Detect which cell encompasses the target text, then output its [x, y] center coordinate. 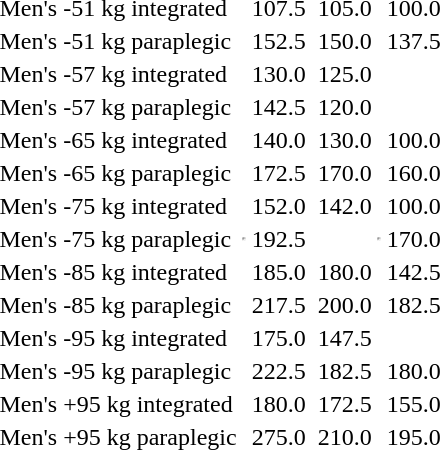
142.5 [278, 107]
175.0 [278, 338]
140.0 [278, 140]
200.0 [344, 305]
152.0 [278, 206]
185.0 [278, 272]
142.0 [344, 206]
147.5 [344, 338]
170.0 [344, 173]
222.5 [278, 371]
150.0 [344, 41]
217.5 [278, 305]
152.5 [278, 41]
125.0 [344, 74]
192.5 [278, 239]
182.5 [344, 371]
120.0 [344, 107]
